Scan for the cell matching the given text and deliver its [X, Y] coordinate at center. 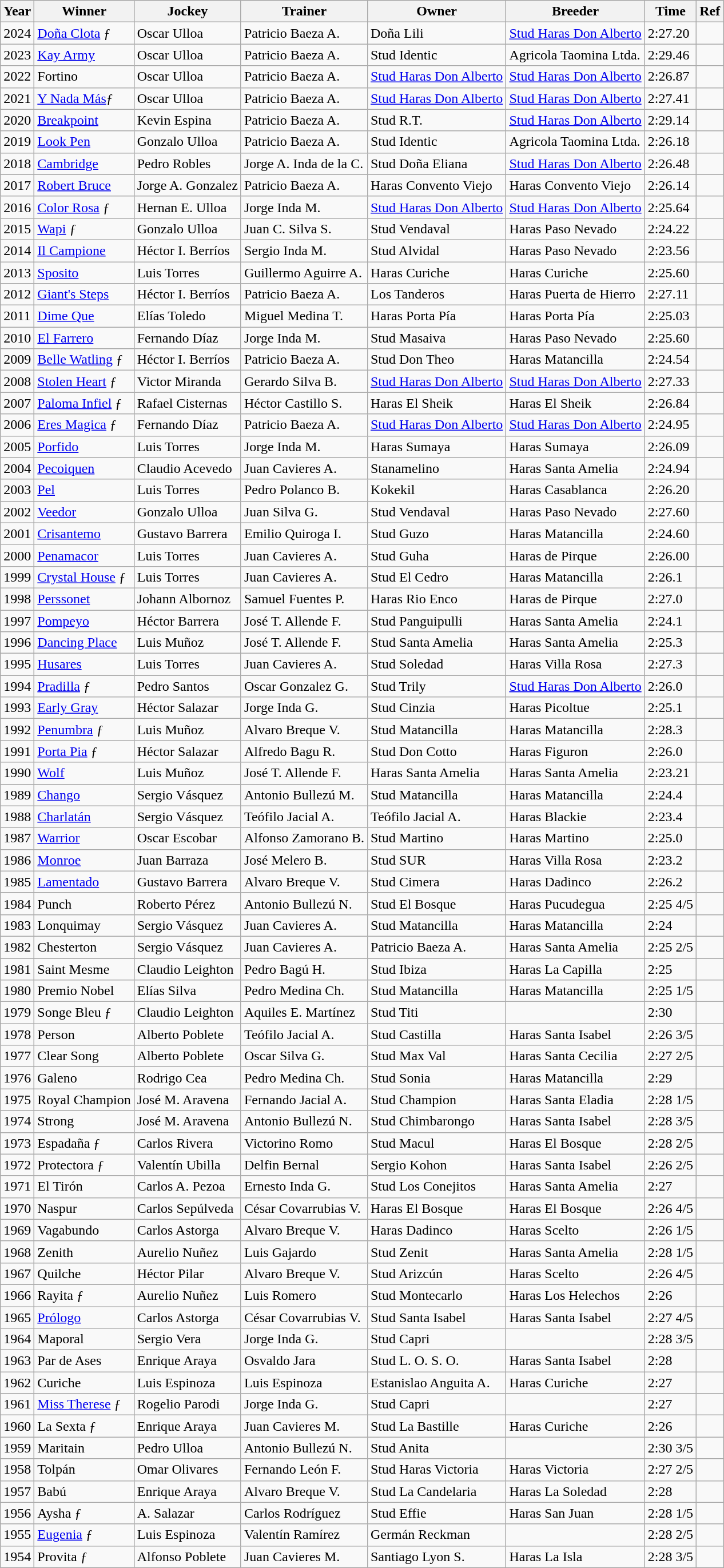
2:24.1 [670, 620]
2014 [17, 250]
2:27.60 [670, 512]
Crisantemo [84, 534]
Robert Bruce [84, 185]
2007 [17, 403]
Sergio Vera [188, 1339]
Look Pen [84, 142]
1998 [17, 599]
Monroe [84, 860]
Vagabundo [84, 1230]
Stud La Candelaria [436, 1491]
Haras Santa Eladia [575, 1100]
1963 [17, 1361]
Pecoiquen [84, 468]
Stud R.T. [436, 120]
Haras Figuron [575, 751]
2021 [17, 98]
El Farrero [84, 338]
Estanislao Anguita A. [436, 1383]
Perssonet [84, 599]
2:25.64 [670, 207]
Fernando Jacial A. [304, 1100]
Porfido [84, 447]
Premio Nobel [84, 991]
La Sexta ƒ [84, 1426]
Stud Don Theo [436, 360]
2012 [17, 295]
Pompeyo [84, 620]
2003 [17, 490]
2:23.4 [670, 817]
Rafael Cisternas [188, 403]
Alfonso Zamorano B. [304, 838]
Pel [84, 490]
Stud Los Conejitos [436, 1187]
Cambridge [84, 164]
Victor Miranda [188, 381]
Oscar Escobar [188, 838]
2:26.14 [670, 185]
Pradilla ƒ [84, 686]
1976 [17, 1078]
2:25.03 [670, 316]
Veedor [84, 512]
Trainer [304, 11]
Stud La Bastille [436, 1426]
Lamentado [84, 882]
1990 [17, 773]
2:26 3/5 [670, 1034]
Fernando León F. [304, 1470]
Dancing Place [84, 643]
2:24.95 [670, 425]
Tolpán [84, 1470]
1984 [17, 904]
Aquiles E. Martínez [304, 1013]
Stud Anita [436, 1448]
Kevin Espina [188, 120]
2:24.94 [670, 468]
2:25 [670, 969]
1956 [17, 1513]
2:25 2/5 [670, 947]
Curiche [84, 1383]
Charlatán [84, 817]
2008 [17, 381]
Sposito [84, 273]
1971 [17, 1187]
2000 [17, 555]
2015 [17, 229]
Person [84, 1034]
2:23.56 [670, 250]
2:24.4 [670, 795]
Stud Champion [436, 1100]
Maporal [84, 1339]
Carlos Rivera [188, 1143]
Saint Mesme [84, 969]
1981 [17, 969]
2010 [17, 338]
Juan Silva G. [304, 512]
Stud Doña Eliana [436, 164]
Penumbra ƒ [84, 730]
2011 [17, 316]
Osvaldo Jara [304, 1361]
Valentín Ramírez [304, 1535]
1987 [17, 838]
2:26 1/5 [670, 1230]
2009 [17, 360]
Pedro Bagú H. [304, 969]
1983 [17, 925]
Stud Guzo [436, 534]
Haras Casablanca [575, 490]
Breakpoint [84, 120]
Haras Blackie [575, 817]
El Tirón [84, 1187]
Paloma Infiel ƒ [84, 403]
Pedro Robles [188, 164]
2:27.41 [670, 98]
Stud Alvidal [436, 250]
Luis Romero [304, 1295]
Protectora ƒ [84, 1165]
Stud Don Cotto [436, 751]
Clear Song [84, 1056]
Haras Martino [575, 838]
2:23.2 [670, 860]
Héctor Barrera [188, 620]
Year [17, 11]
2:26.2 [670, 882]
1968 [17, 1252]
Roberto Pérez [188, 904]
2002 [17, 512]
2:29.14 [670, 120]
2:30 [670, 1013]
Eugenia ƒ [84, 1535]
2:28.3 [670, 730]
Pedro Santos [188, 686]
1991 [17, 751]
1966 [17, 1295]
Crystal House ƒ [84, 577]
Jorge A. Gonzalez [188, 185]
Early Gray [84, 708]
Valentín Ubilla [188, 1165]
Delfin Bernal [304, 1165]
1954 [17, 1557]
1967 [17, 1273]
Victorino Romo [304, 1143]
Stud Chimbarongo [436, 1121]
1975 [17, 1100]
1977 [17, 1056]
2:29 [670, 1078]
Ernesto Inda G. [304, 1187]
Stud Guha [436, 555]
Gerardo Silva B. [304, 381]
Galeno [84, 1078]
1961 [17, 1404]
Stud Panguipulli [436, 620]
Santiago Lyon S. [436, 1557]
Pedro Ulloa [188, 1448]
1962 [17, 1383]
1970 [17, 1208]
1958 [17, 1470]
1969 [17, 1230]
Dime Que [84, 316]
1973 [17, 1143]
Wapi ƒ [84, 229]
Los Tanderos [436, 295]
2024 [17, 33]
Claudio Acevedo [188, 468]
Jorge A. Inda de la C. [304, 164]
Guillermo Aguirre A. [304, 273]
2:25.0 [670, 838]
Stolen Heart ƒ [84, 381]
Stud Max Val [436, 1056]
Winner [84, 11]
Penamacor [84, 555]
1972 [17, 1165]
1999 [17, 577]
Songe Bleu ƒ [84, 1013]
1960 [17, 1426]
2:26.87 [670, 77]
1992 [17, 730]
Juan Barraza [188, 860]
2019 [17, 142]
2:26.20 [670, 490]
1988 [17, 817]
Pedro Polanco B. [304, 490]
Stud Ibiza [436, 969]
Hernan E. Ulloa [188, 207]
1993 [17, 708]
Miss Therese ƒ [84, 1404]
Omar Olivares [188, 1470]
1979 [17, 1013]
Punch [84, 904]
2018 [17, 164]
2:27.20 [670, 33]
Stud Santa Amelia [436, 643]
Sergio Inda M. [304, 250]
Stud Sonia [436, 1078]
Stud Santa Isabel [436, 1317]
Stud El Bosque [436, 904]
Chesterton [84, 947]
1995 [17, 664]
2017 [17, 185]
Time [670, 11]
Haras Picoltue [575, 708]
1955 [17, 1535]
1964 [17, 1339]
Oscar Gonzalez G. [304, 686]
Stud Zenit [436, 1252]
1996 [17, 643]
Warrior [84, 838]
2:27.3 [670, 664]
Stud Haras Victoria [436, 1470]
2:24 [670, 925]
2013 [17, 273]
Carlos Rodríguez [304, 1513]
2:26.84 [670, 403]
Stud Castilla [436, 1034]
2:26.00 [670, 555]
2023 [17, 55]
Alfonso Poblete [188, 1557]
Stud Effie [436, 1513]
Ref [710, 11]
1997 [17, 620]
Stud L. O. S. O. [436, 1361]
Chango [84, 795]
Haras Santa Cecilia [575, 1056]
Naspur [84, 1208]
2022 [17, 77]
2:26.1 [670, 577]
1994 [17, 686]
2:27.0 [670, 599]
2:26 2/5 [670, 1165]
Stud El Cedro [436, 577]
Stud Cinzia [436, 708]
Prólogo [84, 1317]
1980 [17, 991]
Stud Titi [436, 1013]
Haras Victoria [575, 1470]
Elías Toledo [188, 316]
1986 [17, 860]
Stud Macul [436, 1143]
Juan C. Silva S. [304, 229]
2020 [17, 120]
Doña Clota ƒ [84, 33]
Stud Montecarlo [436, 1295]
Giant's Steps [84, 295]
Rayita ƒ [84, 1295]
Jockey [188, 11]
Elías Silva [188, 991]
2:29.46 [670, 55]
2:27.33 [670, 381]
1985 [17, 882]
Owner [436, 11]
2:24.60 [670, 534]
Belle Watling ƒ [84, 360]
2004 [17, 468]
Carlos A. Pezoa [188, 1187]
1982 [17, 947]
Husares [84, 664]
Lonquimay [84, 925]
2:25 4/5 [670, 904]
Antonio Bullezú M. [304, 795]
Maritain [84, 1448]
Par de Ases [84, 1361]
Espadaña ƒ [84, 1143]
Emilio Quiroga I. [304, 534]
Haras La Isla [575, 1557]
2:25.3 [670, 643]
Haras La Soledad [575, 1491]
Il Campione [84, 250]
2:25.1 [670, 708]
Johann Albornoz [188, 599]
Doña Lili [436, 33]
Stud Masaiva [436, 338]
A. Salazar [188, 1513]
Miguel Medina T. [304, 316]
Stud Martino [436, 838]
2:24.54 [670, 360]
Haras Rio Enco [436, 599]
Stud SUR [436, 860]
Rogelio Parodi [188, 1404]
Eres Magica ƒ [84, 425]
Haras Los Helechos [575, 1295]
2:26.48 [670, 164]
Wolf [84, 773]
2:26.09 [670, 447]
Stanamelino [436, 468]
José Melero B. [304, 860]
Zenith [84, 1252]
Quilche [84, 1273]
Breeder [575, 11]
2:23.21 [670, 773]
Samuel Fuentes P. [304, 599]
Y Nada Másƒ [84, 98]
2005 [17, 447]
1959 [17, 1448]
2001 [17, 534]
Haras Puerta de Hierro [575, 295]
Color Rosa ƒ [84, 207]
Porta Pia ƒ [84, 751]
Stud Soledad [436, 664]
Carlos Sepúlveda [188, 1208]
Rodrigo Cea [188, 1078]
2:26.18 [670, 142]
1957 [17, 1491]
1965 [17, 1317]
Kay Army [84, 55]
Fortino [84, 77]
1974 [17, 1121]
Aysha ƒ [84, 1513]
Babú [84, 1491]
Kokekil [436, 490]
Germán Reckman [436, 1535]
Stud Cimera [436, 882]
2:27.11 [670, 295]
Provita ƒ [84, 1557]
Haras La Capilla [575, 969]
Luis Gajardo [304, 1252]
Strong [84, 1121]
2:24.22 [670, 229]
Royal Champion [84, 1100]
Haras Pucudegua [575, 904]
2:27 4/5 [670, 1317]
2016 [17, 207]
1989 [17, 795]
1978 [17, 1034]
Alfredo Bagu R. [304, 751]
Oscar Silva G. [304, 1056]
Héctor Pilar [188, 1273]
Sergio Kohon [436, 1165]
2:25 1/5 [670, 991]
Stud Trily [436, 686]
2006 [17, 425]
2:30 3/5 [670, 1448]
Héctor Castillo S. [304, 403]
Haras San Juan [575, 1513]
Stud Arizcún [436, 1273]
